Pinpoint the cell where the given text exists, returning its (X, Y) midpoint coordinate. 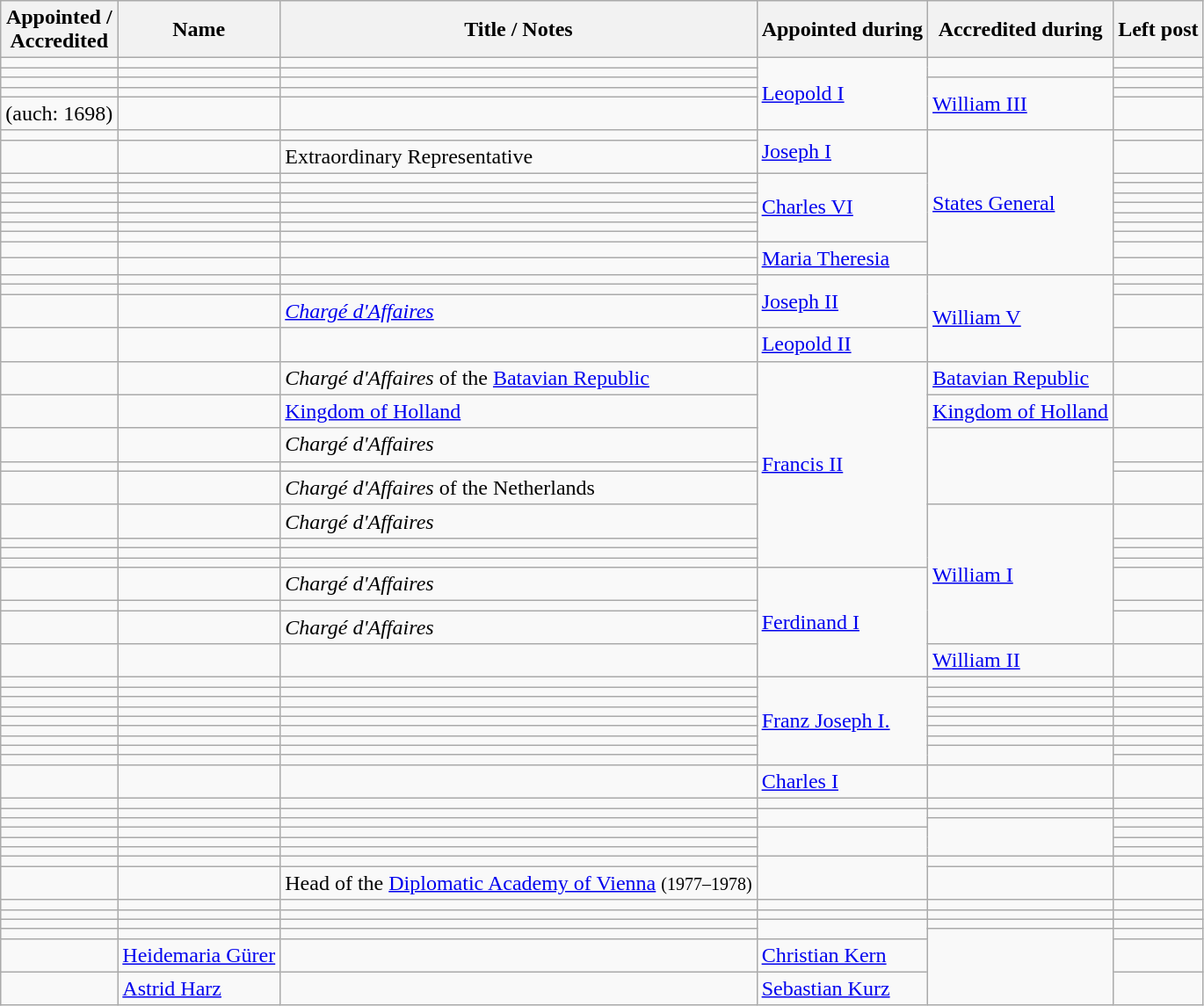
William I (1021, 574)
Joseph II (842, 301)
Accredited during (1021, 30)
(auch: 1698) (60, 113)
Head of the Diplomatic Academy of Vienna (1977–1978) (519, 883)
William V (1021, 318)
Christian Kern (842, 955)
Sebastian Kurz (842, 988)
Leopold I (842, 94)
Heidemaria Gürer (199, 955)
Chargé d'Affaires of the Netherlands (519, 488)
Franz Joseph I. (842, 721)
William II (1021, 661)
Leopold II (842, 344)
Appointed /Accredited (60, 30)
Chargé d'Affaires of the Batavian Republic (519, 378)
Title / Notes (519, 30)
Charles I (842, 781)
Charles VI (842, 207)
Batavian Republic (1021, 378)
Name (199, 30)
States General (1021, 202)
Astrid Harz (199, 988)
William III (1021, 104)
Joseph I (842, 151)
Maria Theresia (842, 258)
Left post (1158, 30)
Extraordinary Representative (519, 156)
Francis II (842, 464)
Ferdinand I (842, 622)
Appointed during (842, 30)
